Pinpoint the cell where the given text exists, returning its (X, Y) midpoint coordinate. 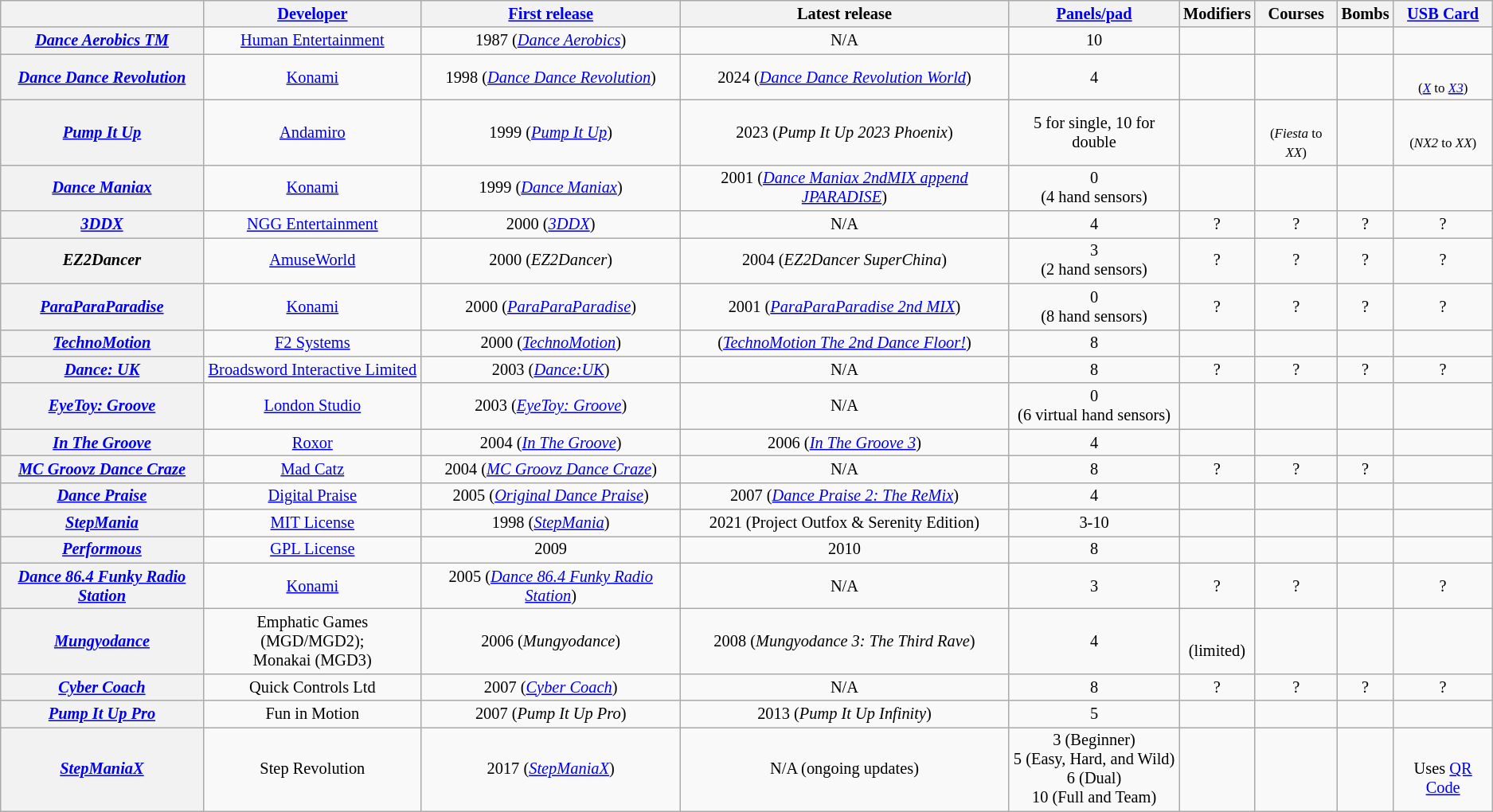
1998 (StepMania) (550, 523)
0 (4 hand sensors) (1094, 188)
2006 (Mungyodance) (550, 641)
ParaParaParadise (102, 306)
3 (2 hand sensors) (1094, 260)
2004 (In The Groove) (550, 443)
2004 (MC Groovz Dance Craze) (550, 469)
EyeToy: Groove (102, 406)
2003 (EyeToy: Groove) (550, 406)
Performous (102, 549)
MIT License (312, 523)
N/A (ongoing updates) (844, 769)
London Studio (312, 406)
Dance Dance Revolution (102, 77)
10 (1094, 41)
2013 (Pump It Up Infinity) (844, 714)
2000 (ParaParaParadise) (550, 306)
Dance Praise (102, 496)
1987 (Dance Aerobics) (550, 41)
3 (1094, 586)
AmuseWorld (312, 260)
Cyber Coach (102, 687)
StepMania (102, 523)
GPL License (312, 549)
2005 (Original Dance Praise) (550, 496)
1999 (Pump It Up) (550, 132)
Courses (1296, 14)
In The Groove (102, 443)
First release (550, 14)
Digital Praise (312, 496)
2010 (844, 549)
TechnoMotion (102, 343)
0 (6 virtual hand sensors) (1094, 406)
3 (Beginner) 5 (Easy, Hard, and Wild) 6 (Dual) 10 (Full and Team) (1094, 769)
2004 (EZ2Dancer SuperChina) (844, 260)
5 (1094, 714)
2023 (Pump It Up 2023 Phoenix) (844, 132)
5 for single, 10 for double (1094, 132)
2007 (Cyber Coach) (550, 687)
2000 (TechnoMotion) (550, 343)
2003 (Dance:UK) (550, 369)
Step Revolution (312, 769)
(TechnoMotion The 2nd Dance Floor!) (844, 343)
(Fiesta to XX) (1296, 132)
2001 (ParaParaParadise 2nd MIX) (844, 306)
2007 (Pump It Up Pro) (550, 714)
Quick Controls Ltd (312, 687)
1999 (Dance Maniax) (550, 188)
Bombs (1366, 14)
StepManiaX (102, 769)
NGG Entertainment (312, 224)
Developer (312, 14)
Panels/pad (1094, 14)
2000 (3DDX) (550, 224)
2024 (Dance Dance Revolution World) (844, 77)
Mad Catz (312, 469)
USB Card (1443, 14)
F2 Systems (312, 343)
Broadsword Interactive Limited (312, 369)
EZ2Dancer (102, 260)
2008 (Mungyodance 3: The Third Rave) (844, 641)
Uses QR Code (1443, 769)
Dance: UK (102, 369)
3DDX (102, 224)
Human Entertainment (312, 41)
1998 (Dance Dance Revolution) (550, 77)
Mungyodance (102, 641)
(NX2 to XX) (1443, 132)
2001 (Dance Maniax 2ndMIX append JPARADISE) (844, 188)
(X to X3) (1443, 77)
Andamiro (312, 132)
2007 (Dance Praise 2: The ReMix) (844, 496)
2006 (In The Groove 3) (844, 443)
Pump It Up (102, 132)
Dance Aerobics TM (102, 41)
0 (8 hand sensors) (1094, 306)
2000 (EZ2Dancer) (550, 260)
2021 (Project Outfox & Serenity Edition) (844, 523)
Fun in Motion (312, 714)
Emphatic Games (MGD/MGD2); Monakai (MGD3) (312, 641)
Roxor (312, 443)
2009 (550, 549)
Modifiers (1217, 14)
2017 (StepManiaX) (550, 769)
2005 (Dance 86.4 Funky Radio Station) (550, 586)
Dance 86.4 Funky Radio Station (102, 586)
Latest release (844, 14)
(limited) (1217, 641)
MC Groovz Dance Craze (102, 469)
Dance Maniax (102, 188)
Pump It Up Pro (102, 714)
3-10 (1094, 523)
